For the text-containing cell, return its midpoint in (x, y) coordinate format. 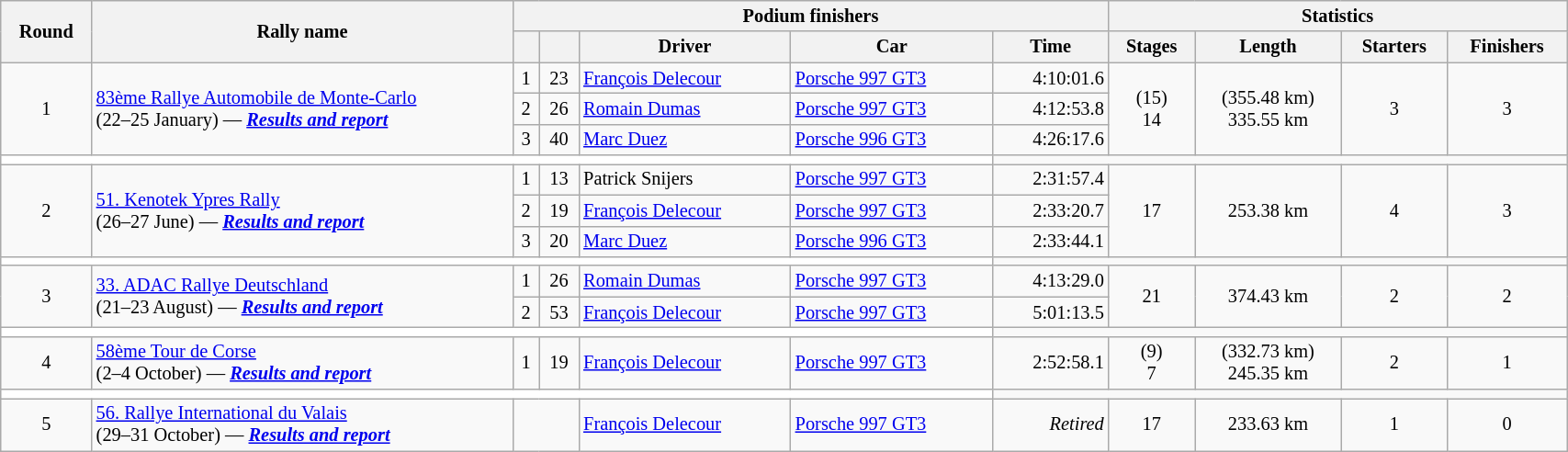
Patrick Snijers (685, 179)
20 (558, 242)
(9)7 (1152, 363)
Rally name (302, 31)
Retired (1051, 424)
Car (892, 47)
21 (1152, 296)
2:52:58.1 (1051, 363)
5:01:13.5 (1051, 312)
4:13:29.0 (1051, 281)
33. ADAC Rallye Deutschland(21–23 August) — Results and report (302, 296)
374.43 km (1268, 296)
2:31:57.4 (1051, 179)
5 (46, 424)
56. Rallye International du Valais(29–31 October) — Results and report (302, 424)
Stages (1152, 47)
0 (1506, 424)
Podium finishers (810, 16)
23 (558, 78)
83ème Rallye Automobile de Monte-Carlo(22–25 January) — Results and report (302, 108)
53 (558, 312)
2:33:44.1 (1051, 242)
13 (558, 179)
Finishers (1506, 47)
40 (558, 140)
Time (1051, 47)
4:26:17.6 (1051, 140)
(332.73 km)245.35 km (1268, 363)
(15)14 (1152, 108)
Driver (685, 47)
58ème Tour de Corse(2–4 October) — Results and report (302, 363)
233.63 km (1268, 424)
Round (46, 31)
(355.48 km)335.55 km (1268, 108)
Statistics (1337, 16)
4:12:53.8 (1051, 108)
Length (1268, 47)
51. Kenotek Ypres Rally(26–27 June) — Results and report (302, 209)
Starters (1394, 47)
253.38 km (1268, 209)
4:10:01.6 (1051, 78)
2:33:20.7 (1051, 210)
